Detect which cell encompasses the target text, then output its (X, Y) center coordinate. 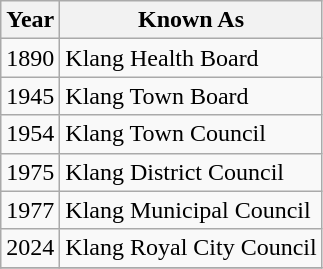
1945 (30, 96)
1890 (30, 58)
1977 (30, 210)
Klang Health Board (191, 58)
Klang Royal City Council (191, 248)
Klang Town Board (191, 96)
1954 (30, 134)
Known As (191, 20)
2024 (30, 248)
Year (30, 20)
Klang District Council (191, 172)
Klang Municipal Council (191, 210)
1975 (30, 172)
Klang Town Council (191, 134)
